Return the [x, y] coordinate for the center point of the cell that contains the specified text.  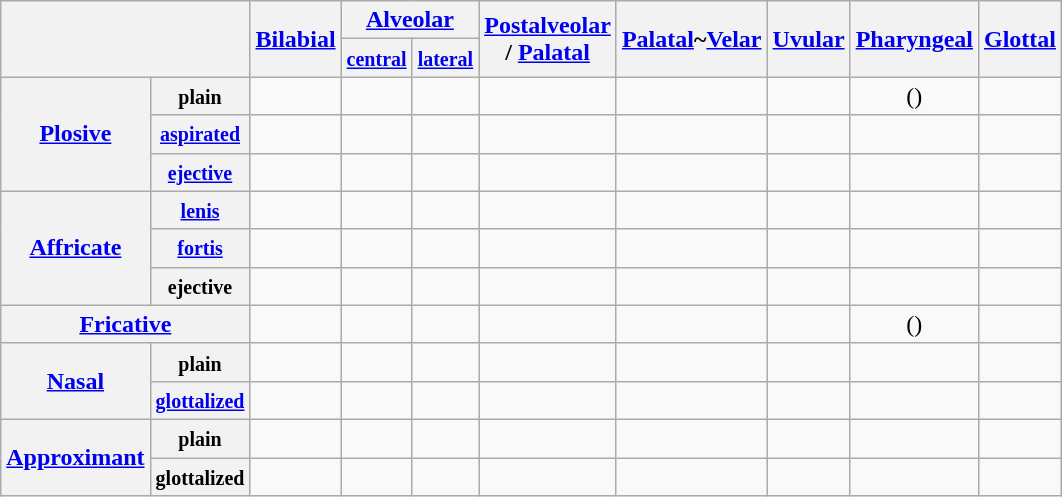
Alveolar [410, 20]
lenis [200, 210]
central [376, 58]
Nasal [76, 381]
fortis [200, 248]
Plosive [76, 134]
Postalveolar / Palatal [548, 39]
Bilabial [296, 39]
Fricative [126, 324]
aspirated [200, 134]
Approximant [76, 457]
lateral [446, 58]
Pharyngeal [914, 39]
Palatal~Velar [692, 39]
Uvular [808, 39]
Glottal [1020, 39]
Affricate [76, 248]
